Locate the cell with the specified text and output its [x, y] center coordinate. 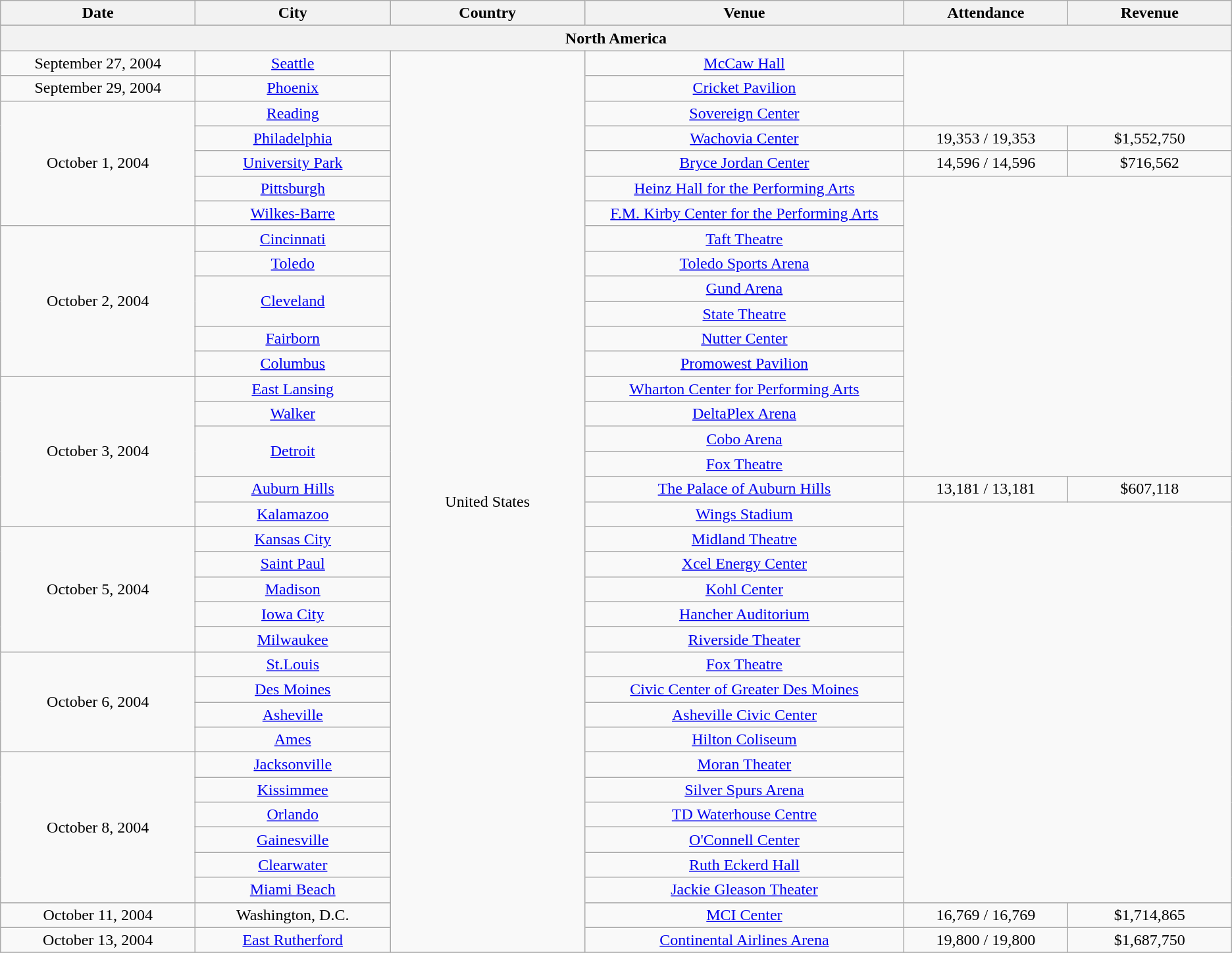
October 3, 2004 [98, 451]
Detroit [293, 451]
$1,552,750 [1149, 138]
$1,687,750 [1149, 940]
Cricket Pavilion [745, 88]
TD Waterhouse Centre [745, 815]
State Theatre [745, 314]
Cleveland [293, 301]
Madison [293, 589]
Toledo [293, 263]
Wharton Center for Performing Arts [745, 389]
Columbus [293, 364]
Promowest Pavilion [745, 364]
Cincinnati [293, 238]
Kalamazoo [293, 514]
Seattle [293, 63]
Des Moines [293, 689]
East Rutherford [293, 940]
F.M. Kirby Center for the Performing Arts [745, 213]
October 11, 2004 [98, 915]
Moran Theater [745, 765]
Taft Theatre [745, 238]
Bryce Jordan Center [745, 163]
Ames [293, 740]
Wings Stadium [745, 514]
Phoenix [293, 88]
Cobo Arena [745, 439]
$716,562 [1149, 163]
Silver Spurs Arena [745, 790]
Gainesville [293, 840]
Fairborn [293, 339]
Philadelphia [293, 138]
Country [488, 13]
The Palace of Auburn Hills [745, 489]
East Lansing [293, 389]
September 29, 2004 [98, 88]
McCaw Hall [745, 63]
16,769 / 16,769 [986, 915]
Sovereign Center [745, 113]
October 5, 2004 [98, 589]
Kansas City [293, 539]
Iowa City [293, 614]
Midland Theatre [745, 539]
Reading [293, 113]
University Park [293, 163]
Asheville Civic Center [745, 714]
Clearwater [293, 865]
October 8, 2004 [98, 827]
Wilkes-Barre [293, 213]
September 27, 2004 [98, 63]
October 2, 2004 [98, 301]
Revenue [1149, 13]
Ruth Eckerd Hall [745, 865]
Asheville [293, 714]
City [293, 13]
Venue [745, 13]
Miami Beach [293, 890]
October 1, 2004 [98, 163]
O'Connell Center [745, 840]
Auburn Hills [293, 489]
Gund Arena [745, 288]
Orlando [293, 815]
Civic Center of Greater Des Moines [745, 689]
19,353 / 19,353 [986, 138]
Nutter Center [745, 339]
Kissimmee [293, 790]
Toledo Sports Arena [745, 263]
North America [616, 38]
Riverside Theater [745, 639]
Hilton Coliseum [745, 740]
Xcel Energy Center [745, 564]
Heinz Hall for the Performing Arts [745, 188]
Continental Airlines Arena [745, 940]
Milwaukee [293, 639]
October 13, 2004 [98, 940]
$1,714,865 [1149, 915]
St.Louis [293, 664]
Date [98, 13]
Pittsburgh [293, 188]
United States [488, 502]
19,800 / 19,800 [986, 940]
Hancher Auditorium [745, 614]
Attendance [986, 13]
13,181 / 13,181 [986, 489]
14,596 / 14,596 [986, 163]
MCI Center [745, 915]
October 6, 2004 [98, 702]
Walker [293, 414]
Saint Paul [293, 564]
Jackie Gleason Theater [745, 890]
$607,118 [1149, 489]
Wachovia Center [745, 138]
Washington, D.C. [293, 915]
Jacksonville [293, 765]
DeltaPlex Arena [745, 414]
Kohl Center [745, 589]
